Find where the given text appears and provide that cell's center as [X, Y] coordinate. 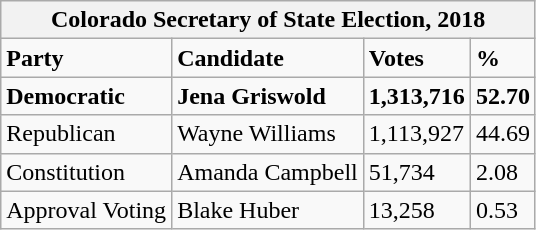
Republican [86, 134]
Colorado Secretary of State Election, 2018 [268, 20]
52.70 [502, 96]
13,258 [416, 210]
0.53 [502, 210]
Approval Voting [86, 210]
Candidate [268, 58]
1,313,716 [416, 96]
% [502, 58]
Constitution [86, 172]
Amanda Campbell [268, 172]
Party [86, 58]
Jena Griswold [268, 96]
51,734 [416, 172]
1,113,927 [416, 134]
Votes [416, 58]
44.69 [502, 134]
2.08 [502, 172]
Democratic [86, 96]
Wayne Williams [268, 134]
Blake Huber [268, 210]
